Determine the [x, y] coordinate at the center of the cell enclosing the given text.  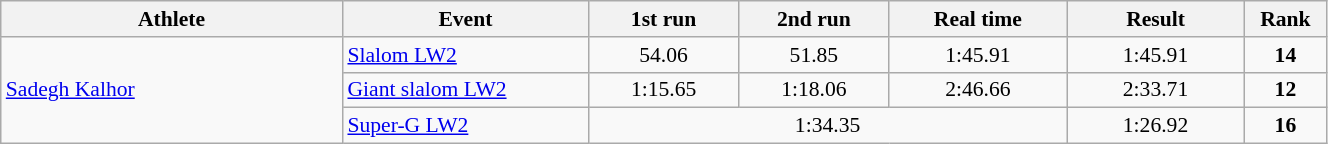
2:46.66 [978, 90]
Athlete [172, 19]
1:34.35 [827, 126]
2:33.71 [1156, 90]
Result [1156, 19]
1:15.65 [663, 90]
Event [465, 19]
2nd run [814, 19]
Sadegh Kalhor [172, 90]
1:18.06 [814, 90]
12 [1285, 90]
51.85 [814, 55]
Real time [978, 19]
1st run [663, 19]
Rank [1285, 19]
Slalom LW2 [465, 55]
1:26.92 [1156, 126]
54.06 [663, 55]
16 [1285, 126]
Giant slalom LW2 [465, 90]
14 [1285, 55]
Super-G LW2 [465, 126]
